Scan for the cell matching the given text and deliver its (x, y) coordinate at center. 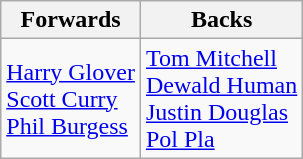
Tom Mitchell Dewald Human Justin Douglas Pol Pla (221, 98)
Forwards (71, 20)
Harry Glover Scott Curry Phil Burgess (71, 98)
Backs (221, 20)
